Capture the cell that displays the provided text and extract its (X, Y) central coordinate. 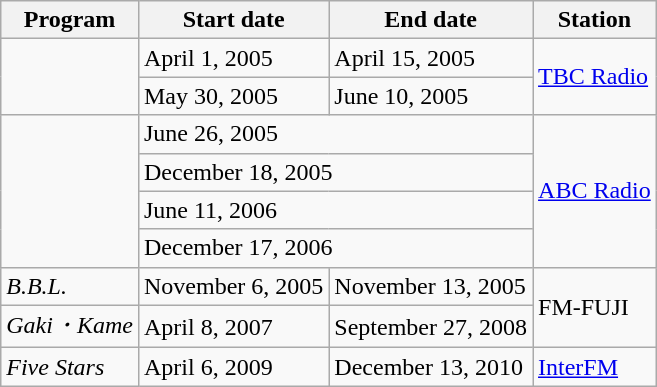
December 18, 2005 (335, 172)
April 8, 2007 (233, 326)
Gaki・Kame (70, 326)
May 30, 2005 (233, 96)
Station (595, 20)
End date (431, 20)
November 13, 2005 (431, 286)
November 6, 2005 (233, 286)
InterFM (595, 367)
Start date (233, 20)
April 6, 2009 (233, 367)
FM-FUJI (595, 308)
June 26, 2005 (335, 134)
April 15, 2005 (431, 58)
TBC Radio (595, 77)
Five Stars (70, 367)
B.B.L. (70, 286)
June 11, 2006 (335, 210)
September 27, 2008 (431, 326)
June 10, 2005 (431, 96)
December 17, 2006 (335, 248)
Program (70, 20)
April 1, 2005 (233, 58)
ABC Radio (595, 191)
December 13, 2010 (431, 367)
